Return [X, Y] of the center of cell containing provided text 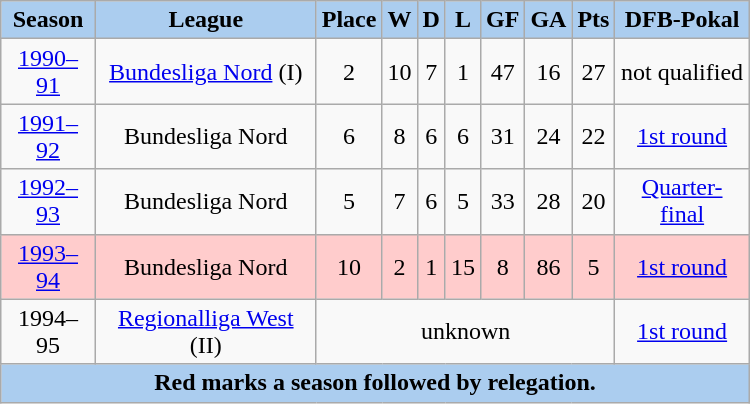
L [462, 20]
Season [48, 20]
31 [502, 136]
1991–92 [48, 136]
unknown [466, 332]
Quarter-final [682, 202]
47 [502, 72]
20 [594, 202]
GF [502, 20]
28 [548, 202]
Place [349, 20]
Regionalliga West (II) [206, 332]
1990–91 [48, 72]
League [206, 20]
Bundesliga Nord (I) [206, 72]
DFB-Pokal [682, 20]
1993–94 [48, 266]
22 [594, 136]
24 [548, 136]
Pts [594, 20]
15 [462, 266]
Red marks a season followed by relegation. [375, 383]
1994–95 [48, 332]
27 [594, 72]
86 [548, 266]
W [400, 20]
1992–93 [48, 202]
not qualified [682, 72]
GA [548, 20]
D [431, 20]
16 [548, 72]
33 [502, 202]
